Provide the [X, Y] coordinate of the cell's center where the given text is located.  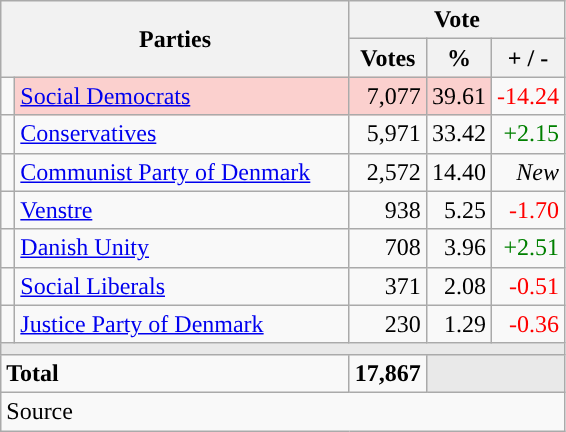
39.61 [458, 96]
Vote [456, 20]
2,572 [388, 172]
+2.51 [528, 248]
230 [388, 324]
7,077 [388, 96]
New [528, 172]
-1.70 [528, 210]
Source [283, 411]
2.08 [458, 286]
Conservatives [182, 134]
Venstre [182, 210]
-0.36 [528, 324]
% [458, 58]
Parties [176, 39]
-14.24 [528, 96]
Social Liberals [182, 286]
Total [176, 373]
3.96 [458, 248]
708 [388, 248]
-0.51 [528, 286]
17,867 [388, 373]
Justice Party of Denmark [182, 324]
5,971 [388, 134]
371 [388, 286]
Social Democrats [182, 96]
5.25 [458, 210]
+ / - [528, 58]
33.42 [458, 134]
14.40 [458, 172]
938 [388, 210]
Votes [388, 58]
Danish Unity [182, 248]
1.29 [458, 324]
Communist Party of Denmark [182, 172]
+2.15 [528, 134]
